Extract the (x, y) coordinate from the center of the cell holding the provided text.  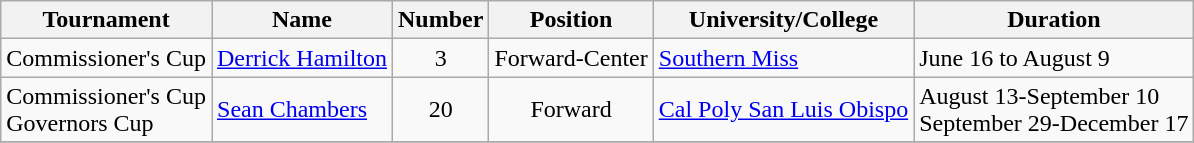
Name (302, 20)
Derrick Hamilton (302, 58)
June 16 to August 9 (1054, 58)
Commissioner's Cup (106, 58)
Sean Chambers (302, 110)
University/College (783, 20)
Cal Poly San Luis Obispo (783, 110)
Southern Miss (783, 58)
20 (441, 110)
3 (441, 58)
Number (441, 20)
Duration (1054, 20)
Commissioner's Cup Governors Cup (106, 110)
Forward-Center (571, 58)
Forward (571, 110)
August 13-September 10 September 29-December 17 (1054, 110)
Tournament (106, 20)
Position (571, 20)
